Return [x, y] of the center of cell containing provided text 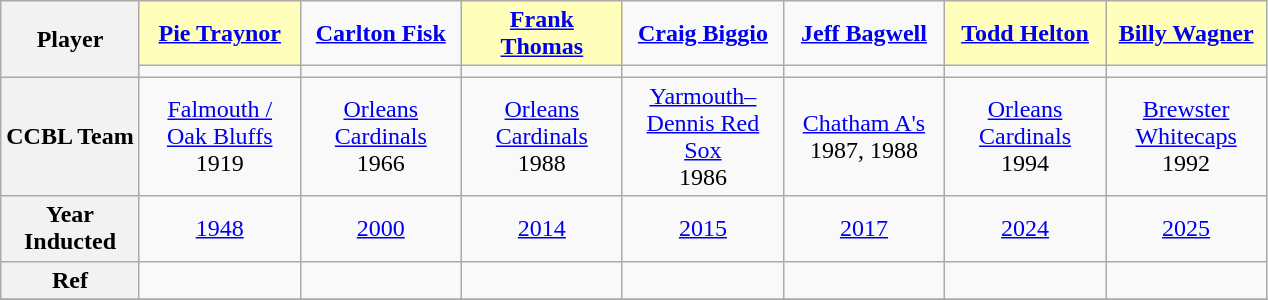
Chatham A's1987, 1988 [864, 136]
Todd Helton [1026, 34]
1948 [220, 228]
Falmouth /Oak Bluffs1919 [220, 136]
Orleans Cardinals1994 [1026, 136]
Ref [70, 280]
2017 [864, 228]
Craig Biggio [702, 34]
2024 [1026, 228]
Pie Traynor [220, 34]
2014 [542, 228]
2000 [380, 228]
Player [70, 39]
Frank Thomas [542, 34]
Carlton Fisk [380, 34]
YearInducted [70, 228]
Billy Wagner [1186, 34]
Brewster Whitecaps1992 [1186, 136]
Jeff Bagwell [864, 34]
Orleans Cardinals1966 [380, 136]
Orleans Cardinals1988 [542, 136]
Yarmouth–Dennis Red Sox1986 [702, 136]
2015 [702, 228]
CCBL Team [70, 136]
2025 [1186, 228]
